Return (X, Y) of the center of cell containing provided text 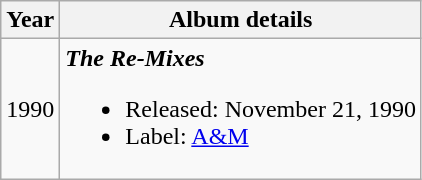
Year (30, 20)
The Re-MixesReleased: November 21, 1990Label: A&M (241, 109)
Album details (241, 20)
1990 (30, 109)
